Search for the cell housing the specified text and yield its (X, Y) center coordinate. 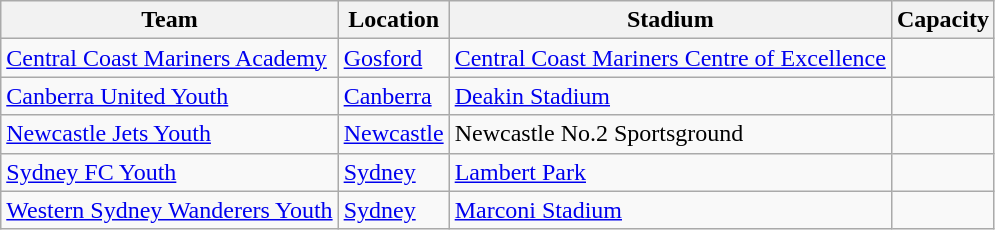
Newcastle (394, 134)
Central Coast Mariners Academy (170, 58)
Newcastle Jets Youth (170, 134)
Stadium (670, 20)
Canberra United Youth (170, 96)
Capacity (942, 20)
Sydney FC Youth (170, 172)
Marconi Stadium (670, 210)
Team (170, 20)
Deakin Stadium (670, 96)
Western Sydney Wanderers Youth (170, 210)
Location (394, 20)
Newcastle No.2 Sportsground (670, 134)
Canberra (394, 96)
Lambert Park (670, 172)
Gosford (394, 58)
Central Coast Mariners Centre of Excellence (670, 58)
